Extract the (X, Y) coordinate from the center of the cell holding the provided text.  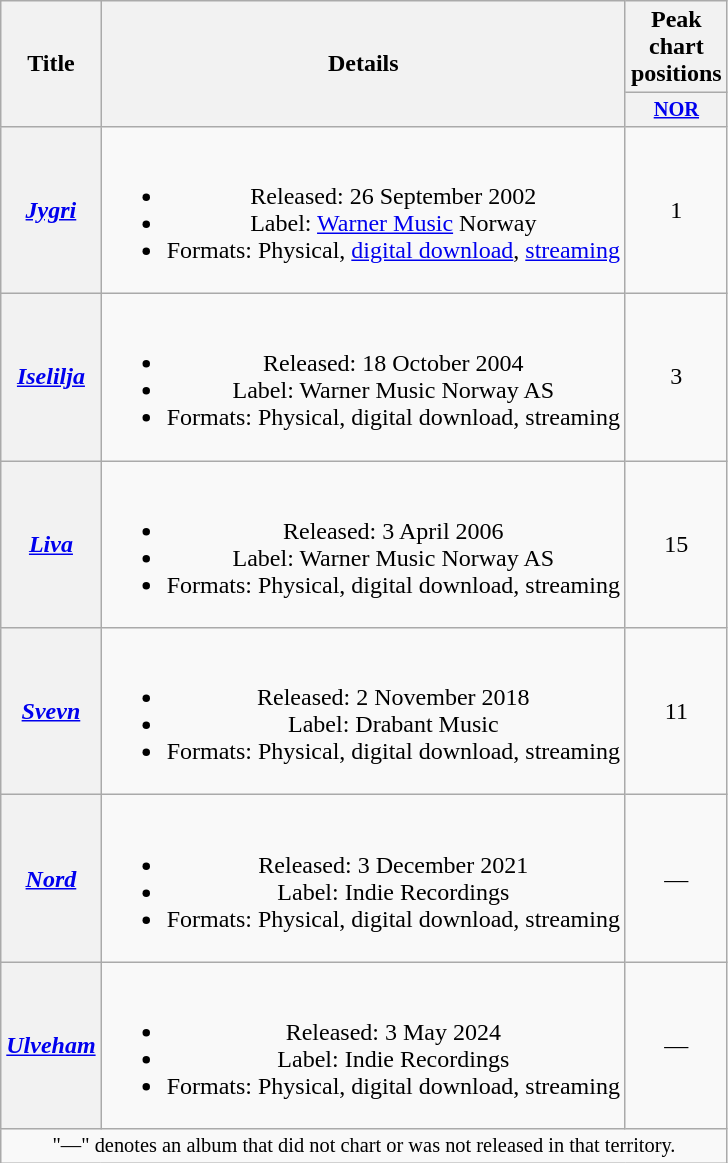
Released: 2 November 2018Label: Drabant MusicFormats: Physical, digital download, streaming (363, 712)
Released: 3 May 2024Label: Indie RecordingsFormats: Physical, digital download, streaming (363, 1046)
Released: 3 April 2006Label: Warner Music Norway ASFormats: Physical, digital download, streaming (363, 544)
11 (676, 712)
Jygri (51, 210)
"—" denotes an album that did not chart or was not released in that territory. (364, 1146)
Svevn (51, 712)
Liva (51, 544)
Iselilja (51, 378)
Peak chart positions (676, 47)
NOR (676, 110)
Released: 18 October 2004Label: Warner Music Norway ASFormats: Physical, digital download, streaming (363, 378)
15 (676, 544)
1 (676, 210)
Nord (51, 878)
Released: 26 September 2002Label: Warner Music NorwayFormats: Physical, digital download, streaming (363, 210)
Released: 3 December 2021Label: Indie RecordingsFormats: Physical, digital download, streaming (363, 878)
3 (676, 378)
Title (51, 64)
Details (363, 64)
Ulveham (51, 1046)
